Search for the cell housing the specified text and yield its (X, Y) center coordinate. 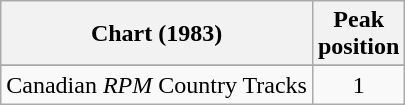
Peakposition (358, 34)
Canadian RPM Country Tracks (157, 85)
1 (358, 85)
Chart (1983) (157, 34)
